Return the [X, Y] coordinate for the center point of the cell that contains the specified text.  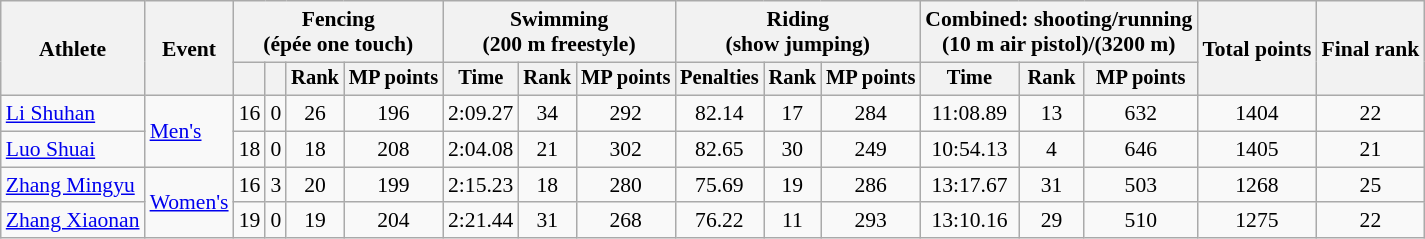
34 [547, 114]
76.22 [719, 221]
1404 [1256, 114]
20 [315, 185]
Women's [190, 202]
Swimming(200 m freestyle) [559, 32]
292 [626, 114]
13:17.67 [969, 185]
Total points [1256, 48]
10:54.13 [969, 150]
11 [793, 221]
Combined: shooting/running(10 m air pistol)/(3200 m) [1058, 32]
Event [190, 48]
13 [1052, 114]
208 [394, 150]
Penalties [719, 79]
25 [1370, 185]
268 [626, 221]
204 [394, 221]
199 [394, 185]
2:04.08 [480, 150]
Riding(show jumping) [798, 32]
286 [870, 185]
2:15.23 [480, 185]
30 [793, 150]
3 [276, 185]
75.69 [719, 185]
13:10.16 [969, 221]
510 [1140, 221]
82.14 [719, 114]
26 [315, 114]
293 [870, 221]
82.65 [719, 150]
Zhang Xiaonan [73, 221]
17 [793, 114]
Athlete [73, 48]
196 [394, 114]
Final rank [1370, 48]
2:21.44 [480, 221]
1405 [1256, 150]
Li Shuhan [73, 114]
284 [870, 114]
1268 [1256, 185]
11:08.89 [969, 114]
2:09.27 [480, 114]
Fencing(épée one touch) [338, 32]
249 [870, 150]
Men's [190, 132]
503 [1140, 185]
1275 [1256, 221]
29 [1052, 221]
280 [626, 185]
Zhang Mingyu [73, 185]
302 [626, 150]
4 [1052, 150]
646 [1140, 150]
632 [1140, 114]
Luo Shuai [73, 150]
